Return (x, y) of the center of cell containing provided text 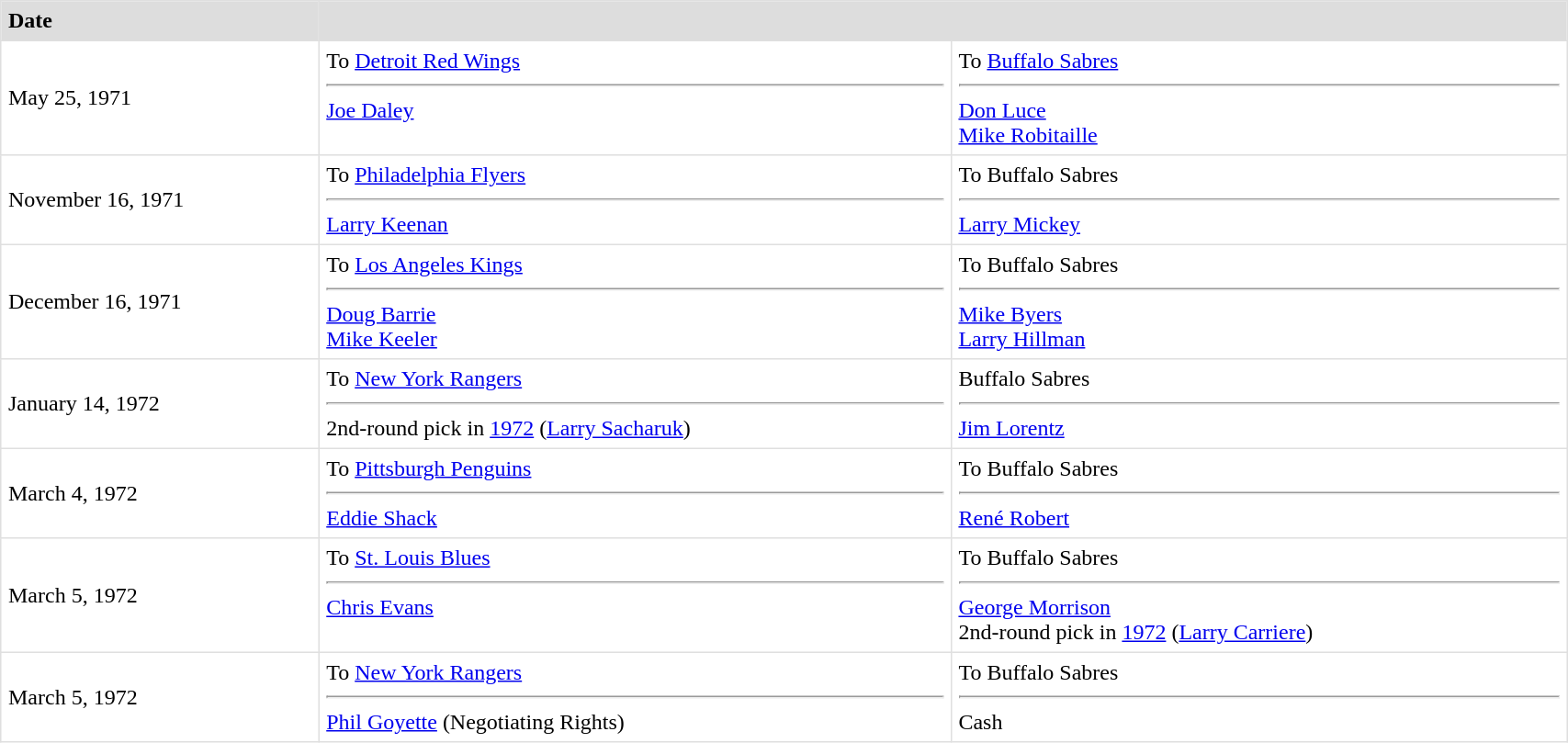
To Buffalo SabresCash (1258, 697)
To New York Rangers2nd-round pick in 1972 (Larry Sacharuk) (635, 404)
To New York RangersPhil Goyette (Negotiating Rights) (635, 697)
To Detroit Red Wings Joe Daley (635, 97)
To Buffalo Sabres Don LuceMike Robitaille (1258, 97)
To Los Angeles KingsDoug BarrieMike Keeler (635, 301)
To Pittsburgh PenguinsEddie Shack (635, 493)
To Philadelphia FlyersLarry Keenan (635, 200)
December 16, 1971 (160, 301)
To St. Louis BluesChris Evans (635, 595)
January 14, 1972 (160, 404)
To Buffalo SabresMike ByersLarry Hillman (1258, 301)
To Buffalo SabresLarry Mickey (1258, 200)
Buffalo SabresJim Lorentz (1258, 404)
March 4, 1972 (160, 493)
Date (160, 21)
November 16, 1971 (160, 200)
To Buffalo SabresRené Robert (1258, 493)
To Buffalo SabresGeorge Morrison2nd-round pick in 1972 (Larry Carriere) (1258, 595)
May 25, 1971 (160, 97)
